Provide the (x, y) coordinate of the cell's center where the given text is located.  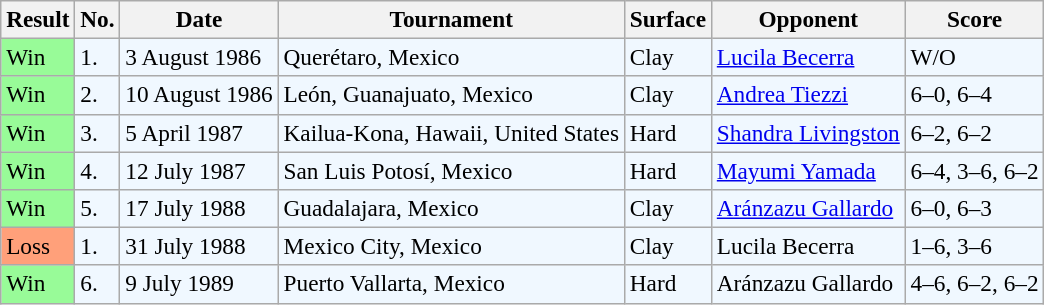
Score (974, 19)
6–0, 6–4 (974, 95)
5. (98, 208)
San Luis Potosí, Mexico (451, 170)
Date (199, 19)
León, Guanajuato, Mexico (451, 95)
Andrea Tiezzi (808, 95)
31 July 1988 (199, 246)
Mayumi Yamada (808, 170)
Result (38, 19)
Kailua-Kona, Hawaii, United States (451, 133)
3 August 1986 (199, 57)
Loss (38, 246)
Guadalajara, Mexico (451, 208)
6–2, 6–2 (974, 133)
3. (98, 133)
Tournament (451, 19)
9 July 1989 (199, 284)
Mexico City, Mexico (451, 246)
5 April 1987 (199, 133)
6. (98, 284)
6–4, 3–6, 6–2 (974, 170)
Surface (668, 19)
10 August 1986 (199, 95)
12 July 1987 (199, 170)
Puerto Vallarta, Mexico (451, 284)
No. (98, 19)
4. (98, 170)
6–0, 6–3 (974, 208)
W/O (974, 57)
1–6, 3–6 (974, 246)
2. (98, 95)
17 July 1988 (199, 208)
Opponent (808, 19)
Shandra Livingston (808, 133)
4–6, 6–2, 6–2 (974, 284)
Querétaro, Mexico (451, 57)
